Pinpoint the cell where the given text exists, returning its [x, y] midpoint coordinate. 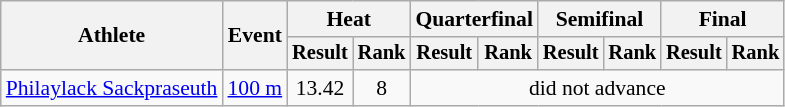
Semifinal [600, 19]
Event [254, 36]
8 [382, 88]
Heat [348, 19]
13.42 [320, 88]
Philaylack Sackpraseuth [112, 88]
Athlete [112, 36]
Quarterfinal [474, 19]
Final [722, 19]
did not advance [597, 88]
100 m [254, 88]
